Scan for the cell matching the given text and deliver its (X, Y) coordinate at center. 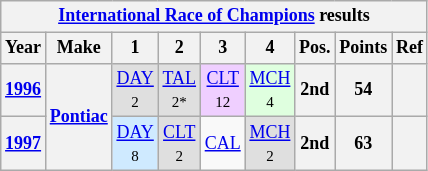
CLT12 (222, 90)
54 (364, 90)
2 (179, 48)
DAY2 (135, 90)
CLT2 (179, 144)
1996 (24, 90)
4 (270, 48)
Ref (410, 48)
1997 (24, 144)
1 (135, 48)
Pos. (315, 48)
CAL (222, 144)
TAL2* (179, 90)
Points (364, 48)
3 (222, 48)
MCH2 (270, 144)
MCH4 (270, 90)
63 (364, 144)
DAY8 (135, 144)
Year (24, 48)
International Race of Champions results (214, 16)
Pontiac (78, 116)
Make (78, 48)
